Detect which cell encompasses the target text, then output its [x, y] center coordinate. 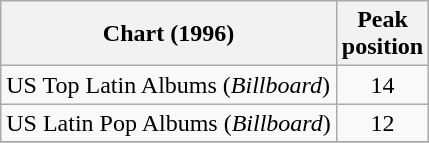
US Latin Pop Albums (Billboard) [169, 123]
12 [382, 123]
14 [382, 85]
Chart (1996) [169, 34]
Peakposition [382, 34]
US Top Latin Albums (Billboard) [169, 85]
